Scan for the cell matching the given text and deliver its (X, Y) coordinate at center. 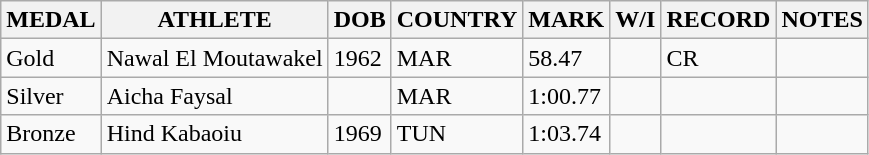
Hind Kabaoiu (214, 134)
1969 (360, 134)
CR (718, 58)
W/I (636, 20)
1962 (360, 58)
Silver (51, 96)
1:00.77 (566, 96)
RECORD (718, 20)
ATHLETE (214, 20)
Nawal El Moutawakel (214, 58)
58.47 (566, 58)
Gold (51, 58)
TUN (457, 134)
Aicha Faysal (214, 96)
MEDAL (51, 20)
Bronze (51, 134)
MARK (566, 20)
1:03.74 (566, 134)
DOB (360, 20)
NOTES (822, 20)
COUNTRY (457, 20)
